Identify which cell holds the provided text, then report its [x, y] central coordinate. 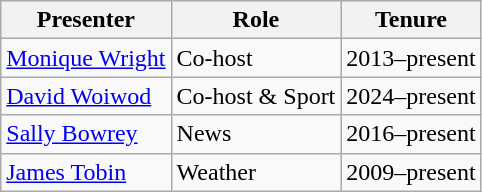
David Woiwod [86, 96]
2024–present [411, 96]
Sally Bowrey [86, 134]
Co-host & Sport [256, 96]
Presenter [86, 20]
Co-host [256, 58]
2016–present [411, 134]
James Tobin [86, 172]
2009–present [411, 172]
Tenure [411, 20]
Weather [256, 172]
2013–present [411, 58]
News [256, 134]
Monique Wright [86, 58]
Role [256, 20]
